Locate the cell with the specified text and output its (X, Y) center coordinate. 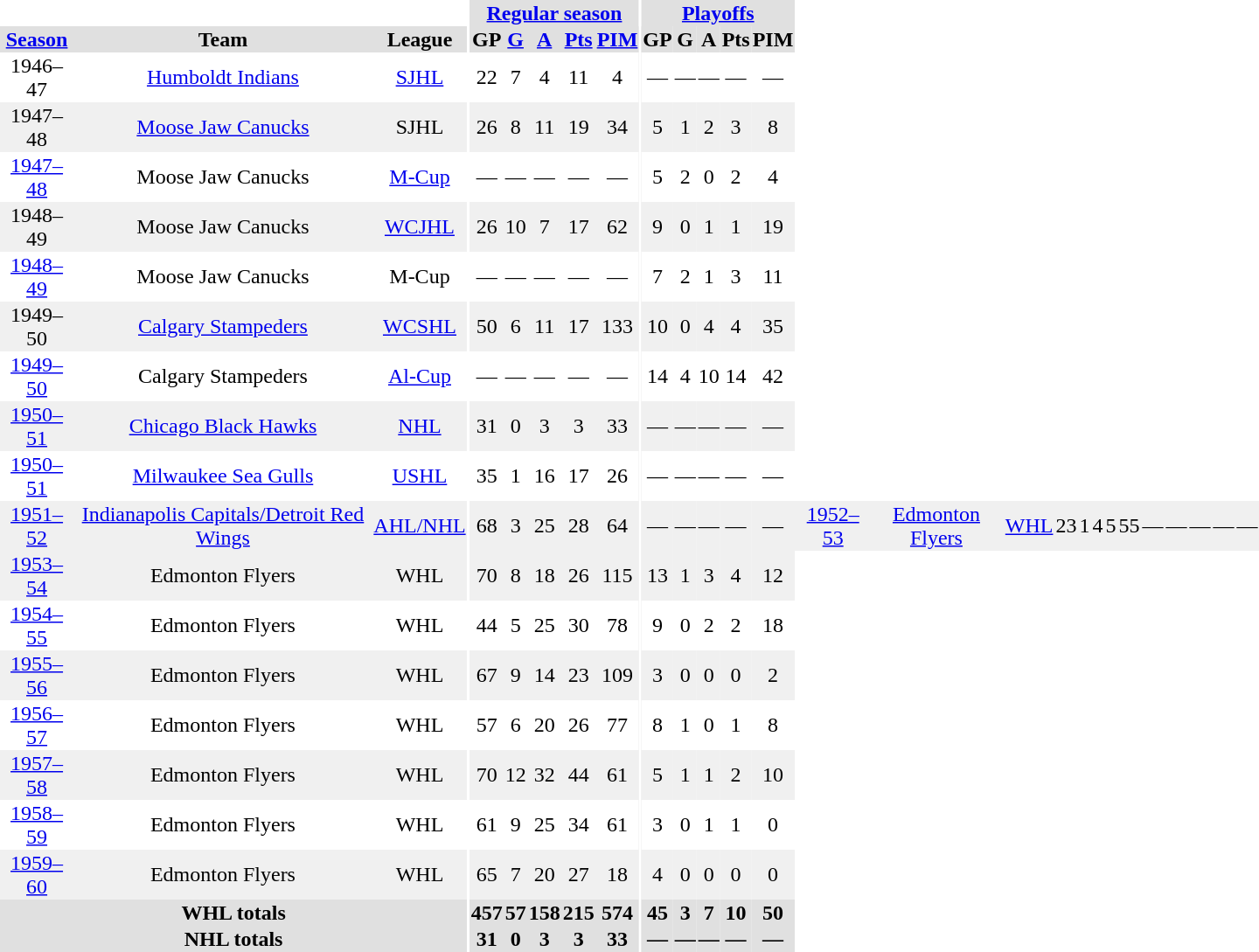
42 (773, 376)
55 (1130, 526)
64 (617, 526)
Season (37, 39)
NHL (420, 427)
158 (544, 913)
1951–52 (37, 526)
Indianapolis Capitals/Detroit Red Wings (223, 526)
1955–56 (37, 675)
457 (486, 913)
1958–59 (37, 825)
1953–54 (37, 575)
109 (617, 675)
215 (579, 913)
65 (486, 874)
Chicago Black Hawks (223, 427)
1954–55 (37, 626)
Humboldt Indians (223, 77)
68 (486, 526)
78 (617, 626)
WHL totals (233, 913)
USHL (420, 476)
AHL/NHL (420, 526)
27 (579, 874)
115 (617, 575)
NHL totals (233, 939)
67 (486, 675)
1956–57 (37, 726)
Regular season (554, 13)
Al-Cup (420, 376)
574 (617, 913)
WCSHL (420, 327)
30 (579, 626)
1957–58 (37, 775)
League (420, 39)
28 (579, 526)
Playoffs (719, 13)
Milwaukee Sea Gulls (223, 476)
16 (544, 476)
77 (617, 726)
133 (617, 327)
62 (617, 227)
Team (223, 39)
1946–47 (37, 77)
22 (486, 77)
32 (544, 775)
1959–60 (37, 874)
WCJHL (420, 227)
45 (657, 913)
13 (657, 575)
1952–53 (833, 526)
